Pinpoint the cell where the given text exists, returning its (X, Y) midpoint coordinate. 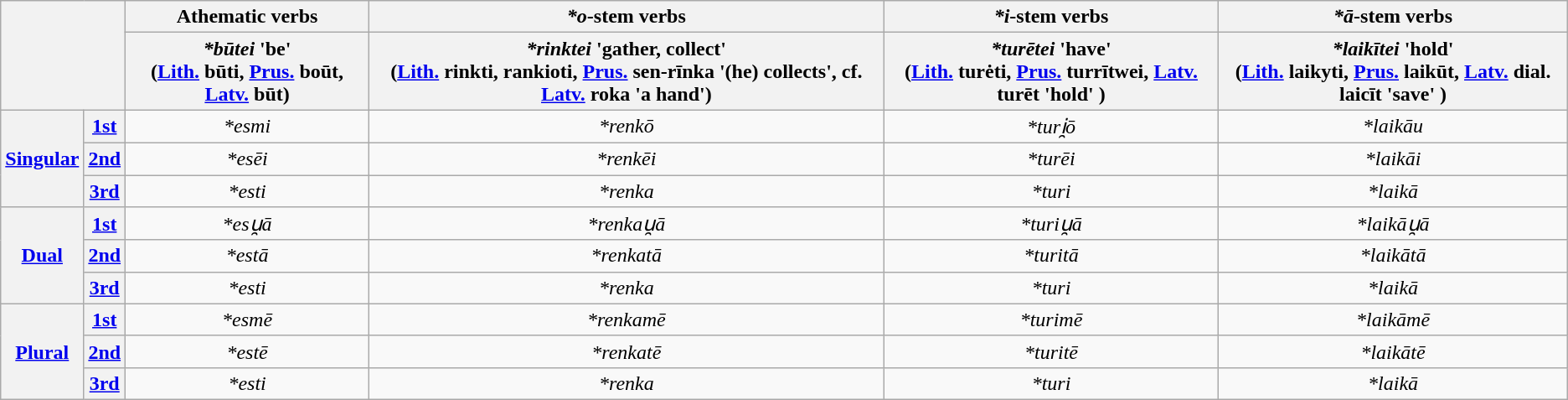
*i-stem verbs (1051, 17)
*būtei 'be'(Lith. būti, Prus. boūt, Latv. būt) (248, 71)
*rinktei 'gather, collect'(Lith. rinkti, rankioti, Prus. sen-rīnka '(he) collects', cf. Latv. roka 'a hand') (627, 71)
Plural (42, 351)
*laikātā (1393, 256)
*renkau̯ā (627, 224)
*renkatē (627, 351)
*esmē (248, 319)
*laikāu̯ā (1393, 224)
*renkēi (627, 158)
*renkamē (627, 319)
*laikāi (1393, 158)
*estē (248, 351)
*turētei 'have'(Lith. turėti, Prus. turrītwei, Latv. turēt 'hold' ) (1051, 71)
Athematic verbs (248, 17)
*laikāmē (1393, 319)
*estā (248, 256)
Dual (42, 256)
*ā-stem verbs (1393, 17)
*renkō (627, 127)
*laikītei 'hold'(Lith. laikyti, Prus. laikūt, Latv. dial. laicīt 'save' ) (1393, 71)
*esmi (248, 127)
*turēi (1051, 158)
Singular (42, 158)
*turi̯ō (1051, 127)
*esu̯ā (248, 224)
*o-stem verbs (627, 17)
*renkatā (627, 256)
*turimē (1051, 319)
*turitē (1051, 351)
*esēi (248, 158)
*laikāu (1393, 127)
*turiu̯ā (1051, 224)
*turitā (1051, 256)
*laikātē (1393, 351)
